Return the (x, y) coordinate for the center point of the cell that contains the specified text.  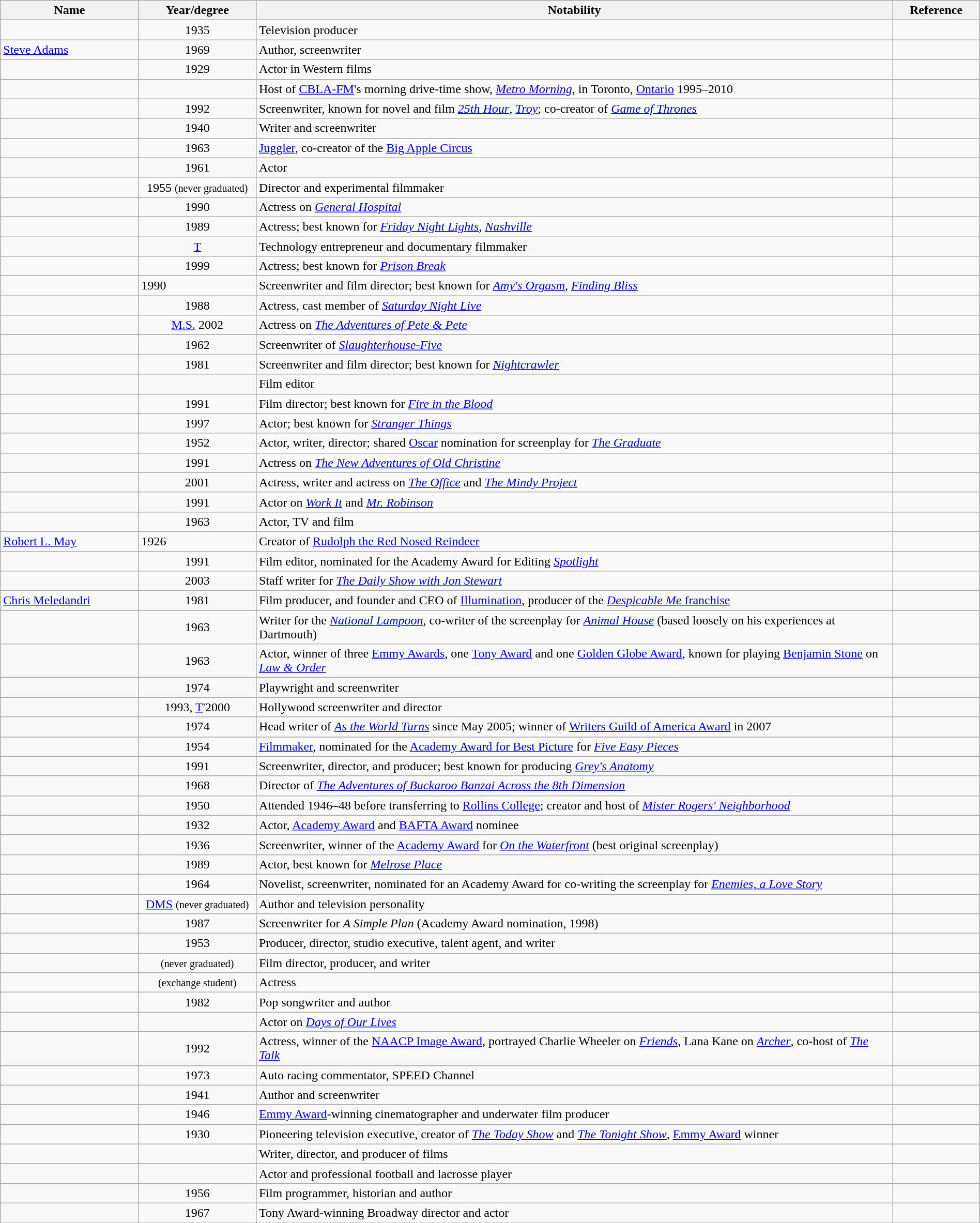
Screenwriter, director, and producer; best known for producing Grey's Anatomy (574, 766)
Name (69, 10)
Emmy Award-winning cinematographer and underwater film producer (574, 1114)
Actress on The Adventures of Pete & Pete (574, 325)
1973 (197, 1075)
Author and television personality (574, 904)
Hollywood screenwriter and director (574, 707)
1993, T'2000 (197, 707)
1952 (197, 443)
Actor on Work It and Mr. Robinson (574, 502)
Staff writer for The Daily Show with Jon Stewart (574, 581)
Playwright and screenwriter (574, 687)
Auto racing commentator, SPEED Channel (574, 1075)
Writer for the National Lampoon, co-writer of the screenplay for Animal House (based loosely on his experiences at Dartmouth) (574, 628)
Television producer (574, 30)
1940 (197, 128)
Actress on The New Adventures of Old Christine (574, 463)
Author, screenwriter (574, 50)
1961 (197, 167)
1935 (197, 30)
2001 (197, 482)
Actor, best known for Melrose Place (574, 864)
Director and experimental filmmaker (574, 187)
1955 (never graduated) (197, 187)
Creator of Rudolph the Red Nosed Reindeer (574, 541)
Robert L. May (69, 541)
1946 (197, 1114)
Actor, Academy Award and BAFTA Award nominee (574, 825)
Juggler, co-creator of the Big Apple Circus (574, 148)
1932 (197, 825)
Actor in Western films (574, 69)
Writer and screenwriter (574, 128)
(exchange student) (197, 983)
Director of The Adventures of Buckaroo Banzai Across the 8th Dimension (574, 786)
Film director; best known for Fire in the Blood (574, 404)
1936 (197, 845)
Head writer of As the World Turns since May 2005; winner of Writers Guild of America Award in 2007 (574, 727)
1956 (197, 1193)
Film programmer, historian and author (574, 1193)
1967 (197, 1213)
Screenwriter, winner of the Academy Award for On the Waterfront (best original screenplay) (574, 845)
Actor (574, 167)
1926 (197, 541)
Steve Adams (69, 50)
1953 (197, 943)
Reference (936, 10)
Screenwriter and film director; best known for Amy's Orgasm, Finding Bliss (574, 286)
Actor on Days of Our Lives (574, 1022)
T (197, 247)
M.S. 2002 (197, 325)
Year/degree (197, 10)
1950 (197, 805)
Actress; best known for Prison Break (574, 266)
1987 (197, 924)
1969 (197, 50)
Screenwriter of Slaughterhouse-Five (574, 345)
Actress (574, 983)
1988 (197, 305)
Filmmaker, nominated for the Academy Award for Best Picture for Five Easy Pieces (574, 746)
Notability (574, 10)
Novelist, screenwriter, nominated for an Academy Award for co-writing the screenplay for Enemies, a Love Story (574, 884)
1930 (197, 1134)
Film editor, nominated for the Academy Award for Editing Spotlight (574, 561)
1964 (197, 884)
Writer, director, and producer of films (574, 1154)
Film producer, and founder and CEO of Illumination, producer of the Despicable Me franchise (574, 601)
Actor, winner of three Emmy Awards, one Tony Award and one Golden Globe Award, known for playing Benjamin Stone on Law & Order (574, 661)
Tony Award-winning Broadway director and actor (574, 1213)
Producer, director, studio executive, talent agent, and writer (574, 943)
1999 (197, 266)
DMS (never graduated) (197, 904)
1997 (197, 423)
Screenwriter, known for novel and film 25th Hour, Troy; co-creator of Game of Thrones (574, 109)
1929 (197, 69)
1982 (197, 1002)
Technology entrepreneur and documentary filmmaker (574, 247)
1954 (197, 746)
Pioneering television executive, creator of The Today Show and The Tonight Show, Emmy Award winner (574, 1134)
Actress on General Hospital (574, 207)
Screenwriter for A Simple Plan (Academy Award nomination, 1998) (574, 924)
Author and screenwriter (574, 1095)
Pop songwriter and author (574, 1002)
2003 (197, 581)
(never graduated) (197, 963)
1968 (197, 786)
Film editor (574, 384)
Actor and professional football and lacrosse player (574, 1173)
Actress, cast member of Saturday Night Live (574, 305)
Host of CBLA-FM's morning drive-time show, Metro Morning, in Toronto, Ontario 1995–2010 (574, 89)
Screenwriter and film director; best known for Nightcrawler (574, 364)
Film director, producer, and writer (574, 963)
Actor, writer, director; shared Oscar nomination for screenplay for The Graduate (574, 443)
Actor; best known for Stranger Things (574, 423)
1962 (197, 345)
1941 (197, 1095)
Actress, winner of the NAACP Image Award, portrayed Charlie Wheeler on Friends, Lana Kane on Archer, co-host of The Talk (574, 1048)
Actor, TV and film (574, 522)
Chris Meledandri (69, 601)
Attended 1946–48 before transferring to Rollins College; creator and host of Mister Rogers' Neighborhood (574, 805)
Actress, writer and actress on The Office and The Mindy Project (574, 482)
Actress; best known for Friday Night Lights, Nashville (574, 226)
